Capture the cell that displays the provided text and extract its [x, y] central coordinate. 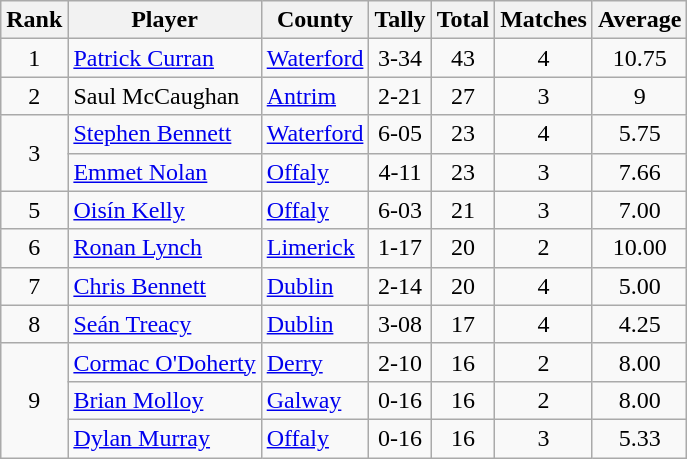
Galway [315, 400]
27 [463, 96]
Average [640, 20]
43 [463, 58]
Patrick Curran [164, 58]
Dylan Murray [164, 438]
3-08 [400, 324]
Brian Molloy [164, 400]
8 [34, 324]
5.33 [640, 438]
County [315, 20]
Tally [400, 20]
Chris Bennett [164, 286]
7.00 [640, 210]
Oisín Kelly [164, 210]
2-21 [400, 96]
7.66 [640, 172]
17 [463, 324]
Saul McCaughan [164, 96]
21 [463, 210]
Stephen Bennett [164, 134]
10.75 [640, 58]
6-03 [400, 210]
Emmet Nolan [164, 172]
2-10 [400, 362]
Antrim [315, 96]
2-14 [400, 286]
Player [164, 20]
6-05 [400, 134]
6 [34, 248]
Total [463, 20]
Ronan Lynch [164, 248]
1 [34, 58]
3-34 [400, 58]
1-17 [400, 248]
7 [34, 286]
Seán Treacy [164, 324]
Matches [544, 20]
10.00 [640, 248]
Derry [315, 362]
Cormac O'Doherty [164, 362]
5 [34, 210]
Limerick [315, 248]
5.75 [640, 134]
Rank [34, 20]
4.25 [640, 324]
4-11 [400, 172]
5.00 [640, 286]
